Determine the (x, y) coordinate at the center of the cell enclosing the given text.  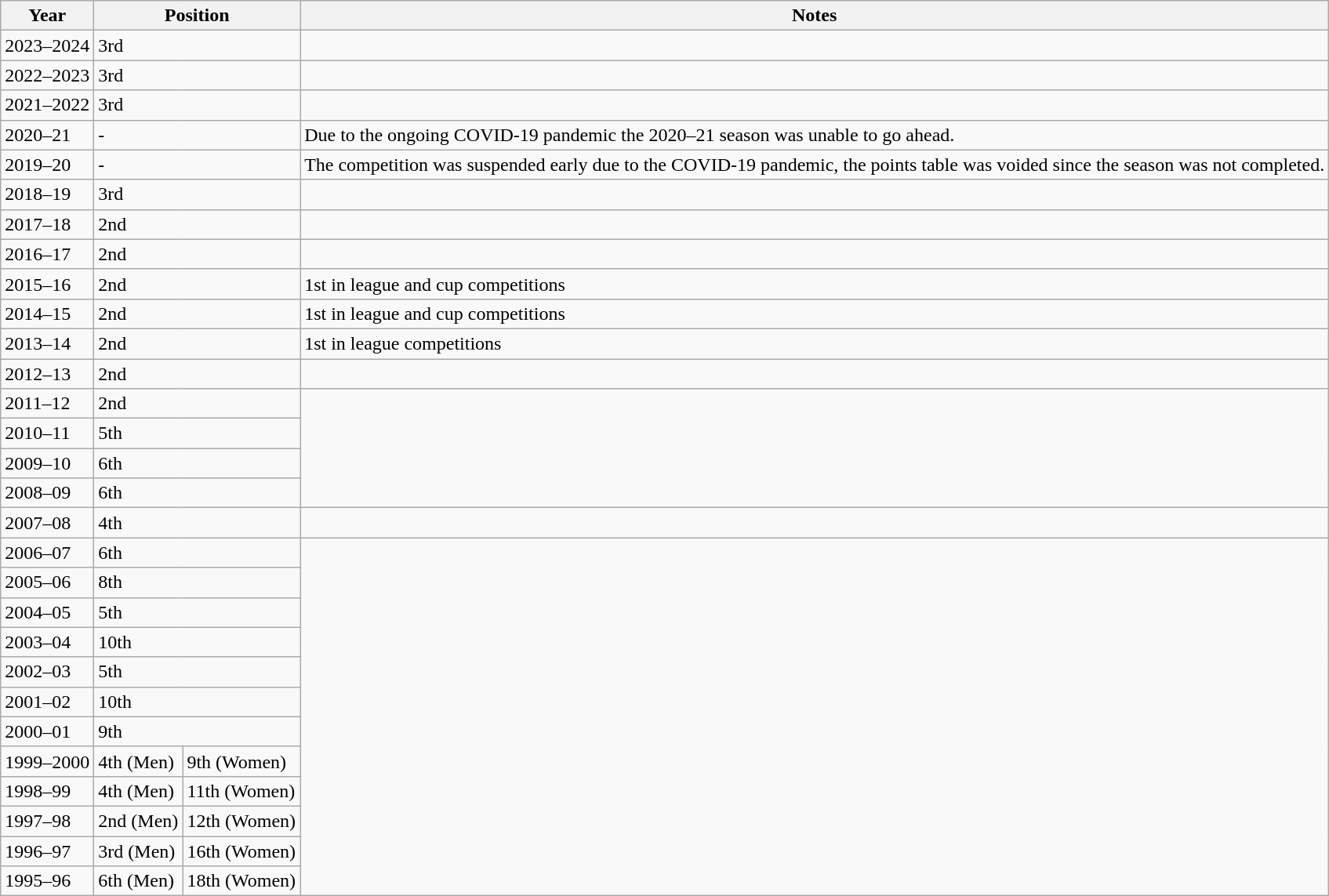
2nd (Men) (138, 821)
2012–13 (47, 374)
2011–12 (47, 404)
2016–17 (47, 254)
16th (Women) (241, 851)
2013–14 (47, 343)
1997–98 (47, 821)
2015–16 (47, 284)
Notes (815, 16)
2003–04 (47, 642)
2023–2024 (47, 45)
2001–02 (47, 702)
Position (198, 16)
2002–03 (47, 672)
2017–18 (47, 224)
6th (Men) (138, 881)
4th (198, 523)
The competition was suspended early due to the COVID-19 pandemic, the points table was voided since the season was not completed. (815, 165)
1st in league competitions (815, 343)
2000–01 (47, 731)
9th (Women) (241, 761)
Due to the ongoing COVID-19 pandemic the 2020–21 season was unable to go ahead. (815, 135)
12th (Women) (241, 821)
2022–2023 (47, 75)
2009–10 (47, 463)
3rd (Men) (138, 851)
Year (47, 16)
2020–21 (47, 135)
11th (Women) (241, 791)
2021–2022 (47, 105)
2006–07 (47, 553)
18th (Women) (241, 881)
1995–96 (47, 881)
2010–11 (47, 433)
1996–97 (47, 851)
8th (198, 582)
1998–99 (47, 791)
2014–15 (47, 314)
2007–08 (47, 523)
2004–05 (47, 612)
1999–2000 (47, 761)
2018–19 (47, 194)
2019–20 (47, 165)
2005–06 (47, 582)
2008–09 (47, 493)
9th (198, 731)
